Return (x, y) of the center of cell containing provided text 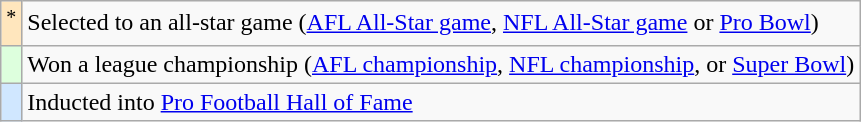
Won a league championship (AFL championship, NFL championship, or Super Bowl) (441, 64)
* (12, 24)
Inducted into Pro Football Hall of Fame (441, 102)
Selected to an all-star game (AFL All-Star game, NFL All-Star game or Pro Bowl) (441, 24)
